Determine the [x, y] coordinate at the center of the cell enclosing the given text.  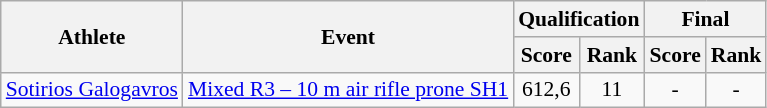
Athlete [92, 36]
Event [348, 36]
Qualification [578, 19]
11 [612, 90]
Sotirios Galogavros [92, 90]
Final [706, 19]
Mixed R3 – 10 m air rifle prone SH1 [348, 90]
612,6 [546, 90]
